Find where the given text appears and provide that cell's center as [x, y] coordinate. 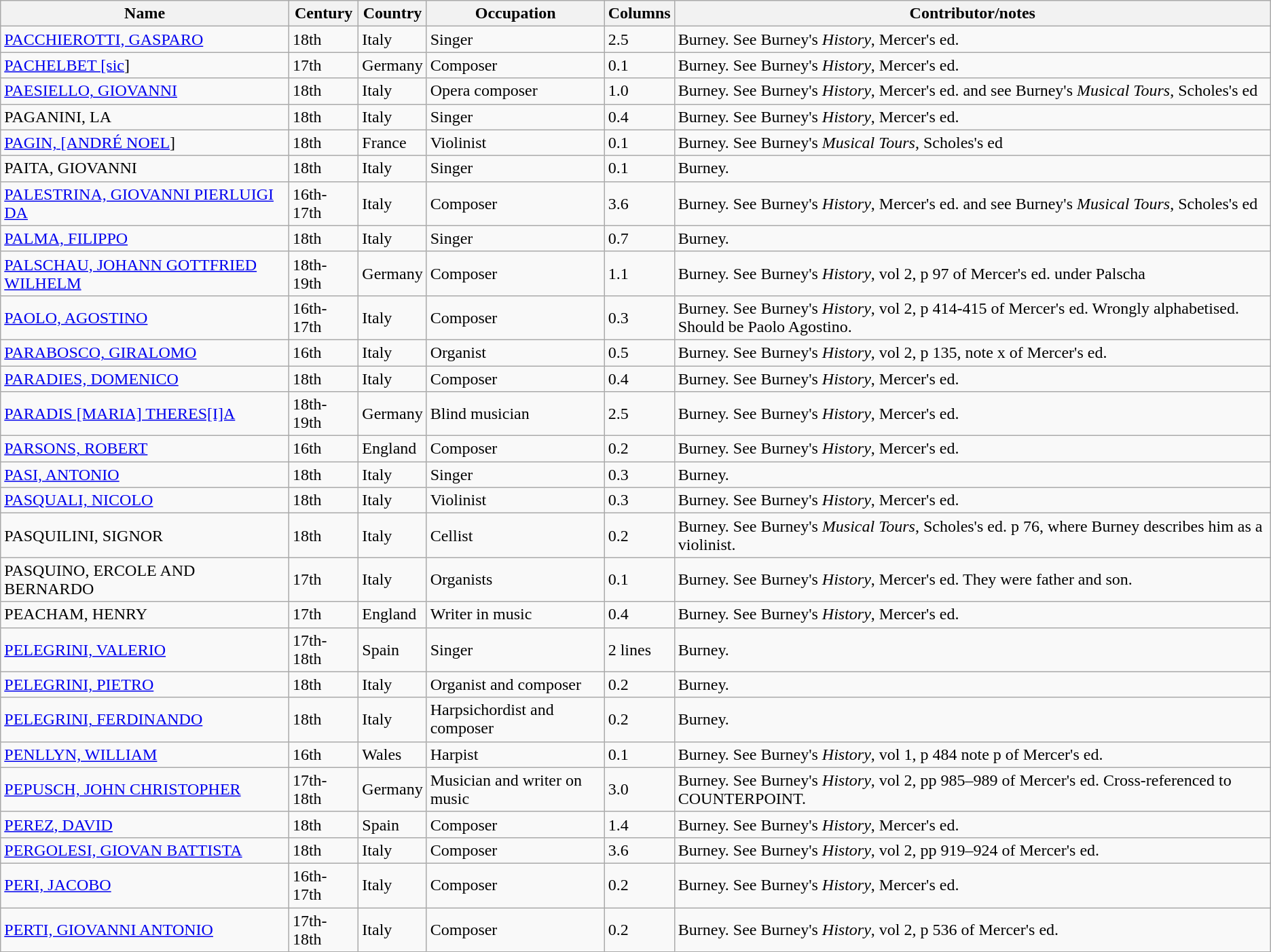
Burney. See Burney's Musical Tours, Scholes's ed [972, 143]
Burney. See Burney's History, vol 2, p 97 of Mercer's ed. under Palscha [972, 273]
PACCHIEROTTI, GASPARO [145, 39]
France [392, 143]
2 lines [640, 649]
PEREZ, DAVID [145, 824]
Wales [392, 754]
PELEGRINI, FERDINANDO [145, 720]
PARADIES, DOMENICO [145, 378]
PALESTRINA, GIOVANNI PIERLUIGI DA [145, 204]
Opera composer [515, 91]
PARSONS, ROBERT [145, 449]
Burney. See Burney's History, vol 1, p 484 note p of Mercer's ed. [972, 754]
Name [145, 14]
PARADIS [MARIA] THERES[I]A [145, 414]
Organist and composer [515, 684]
Musician and writer on music [515, 789]
PASQUILINI, SIGNOR [145, 535]
PELEGRINI, PIETRO [145, 684]
PAOLO, AGOSTINO [145, 318]
1.4 [640, 824]
Burney. See Burney's History, Mercer's ed. They were father and son. [972, 580]
PENLLYN, WILLIAM [145, 754]
PEACHAM, HENRY [145, 615]
PAGANINI, LA [145, 117]
Burney. See Burney's History, vol 2, p 414-415 of Mercer's ed. Wrongly alphabetised. Should be Paolo Agostino. [972, 318]
PERI, JACOBO [145, 885]
Harpsichordist and composer [515, 720]
Blind musician [515, 414]
PAGIN, [ANDRÉ NOEL] [145, 143]
Burney. See Burney's History, vol 2, pp 919–924 of Mercer's ed. [972, 850]
PASQUALI, NICOLO [145, 500]
0.7 [640, 238]
PASQUINO, ERCOLE AND BERNARDO [145, 580]
PALMA, FILIPPO [145, 238]
Occupation [515, 14]
Columns [640, 14]
1.1 [640, 273]
1.0 [640, 91]
3.0 [640, 789]
PERGOLESI, GIOVAN BATTISTA [145, 850]
PARABOSCO, GIRALOMO [145, 352]
PACHELBET [sic] [145, 65]
Burney. See Burney's Musical Tours, Scholes's ed. p 76, where Burney describes him as a violinist. [972, 535]
Burney. See Burney's History, vol 2, pp 985–989 of Mercer's ed. Cross-referenced to COUNTERPOINT. [972, 789]
0.5 [640, 352]
Organists [515, 580]
PERTI, GIOVANNI ANTONIO [145, 929]
Country [392, 14]
PAESIELLO, GIOVANNI [145, 91]
PASI, ANTONIO [145, 475]
PAITA, GIOVANNI [145, 168]
Writer in music [515, 615]
Contributor/notes [972, 14]
Burney. See Burney's History, vol 2, p 536 of Mercer's ed. [972, 929]
Century [323, 14]
PELEGRINI, VALERIO [145, 649]
Cellist [515, 535]
Harpist [515, 754]
Organist [515, 352]
PEPUSCH, JOHN CHRISTOPHER [145, 789]
PALSCHAU, JOHANN GOTTFRIED WILHELM [145, 273]
Burney. See Burney's History, vol 2, p 135, note x of Mercer's ed. [972, 352]
